Determine the [x, y] coordinate at the center of the cell enclosing the given text.  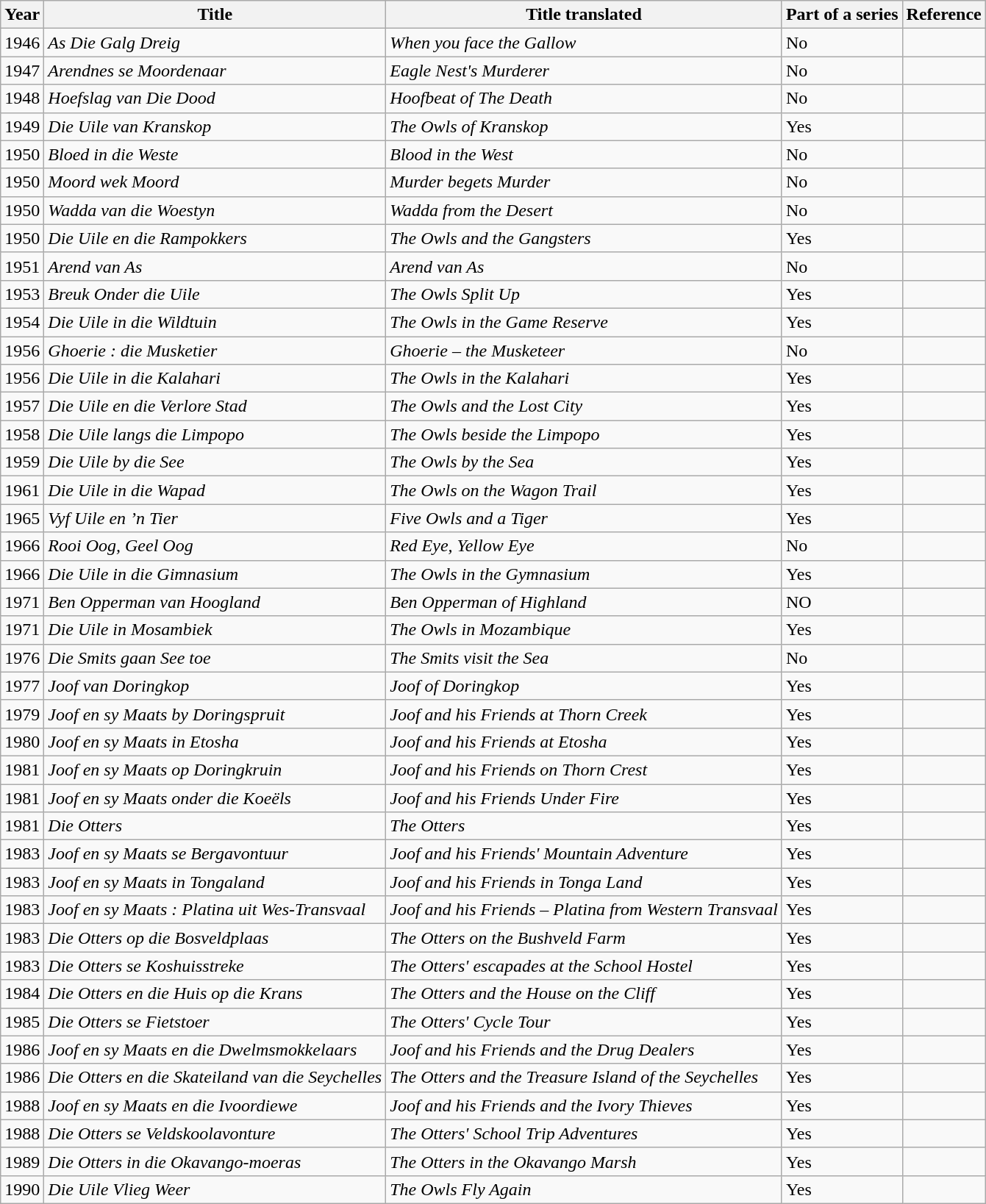
Hoefslag van Die Dood [215, 98]
Joof en sy Maats en die Ivoordiewe [215, 1106]
Joof en sy Maats in Etosha [215, 742]
1989 [22, 1161]
The Otters on the Bushveld Farm [584, 938]
The Otters [584, 826]
Joof and his Friends on Thorn Crest [584, 770]
The Owls of Kranskop [584, 126]
Joof and his Friends' Mountain Adventure [584, 854]
1948 [22, 98]
Title [215, 15]
1958 [22, 434]
Ghoerie : die Musketier [215, 351]
When you face the Gallow [584, 43]
As Die Galg Dreig [215, 43]
Arendnes se Moordenaar [215, 71]
The Otters' escapades at the School Hostel [584, 966]
1954 [22, 322]
1976 [22, 658]
1947 [22, 71]
Die Uile in die Wildtuin [215, 322]
Die Uile en die Verlore Stad [215, 406]
Breuk Onder die Uile [215, 294]
Vyf Uile en ’n Tier [215, 518]
Die Uile in Mosambiek [215, 630]
Die Uile in die Kalahari [215, 379]
Ben Opperman van Hoogland [215, 602]
NO [842, 602]
Hoofbeat of The Death [584, 98]
Moord wek Moord [215, 182]
The Otters and the Treasure Island of the Seychelles [584, 1078]
Die Otters in die Okavango-moeras [215, 1161]
Joof en sy Maats : Platina uit Wes-Transvaal [215, 910]
1951 [22, 266]
Die Otters se Veldskoolavonture [215, 1133]
Part of a series [842, 15]
1946 [22, 43]
The Otters' Cycle Tour [584, 1022]
Die Otters en die Skateiland van die Seychelles [215, 1078]
Year [22, 15]
Joof and his Friends at Etosha [584, 742]
1979 [22, 714]
Joof en sy Maats op Doringkruin [215, 770]
The Owls Fly Again [584, 1189]
Red Eye, Yellow Eye [584, 546]
The Smits visit the Sea [584, 658]
Die Otters se Koshuisstreke [215, 966]
Die Uile langs die Limpopo [215, 434]
The Owls in the Game Reserve [584, 322]
Die Otters op die Bosveldplaas [215, 938]
Title translated [584, 15]
Die Otters [215, 826]
Joof en sy Maats onder die Koeëls [215, 798]
Die Otters se Fietstoer [215, 1022]
Eagle Nest's Murderer [584, 71]
Joof and his Friends – Platina from Western Transvaal [584, 910]
Joof en sy Maats en die Dwelmsmokkelaars [215, 1050]
Joof en sy Maats se Bergavontuur [215, 854]
Reference [944, 15]
1961 [22, 490]
1953 [22, 294]
Die Uile in die Wapad [215, 490]
1959 [22, 462]
The Owls and the Lost City [584, 406]
Die Otters en die Huis op die Krans [215, 994]
Ben Opperman of Highland [584, 602]
Murder begets Murder [584, 182]
1957 [22, 406]
Rooi Oog, Geel Oog [215, 546]
Die Uile Vlieg Weer [215, 1189]
1965 [22, 518]
The Otters' School Trip Adventures [584, 1133]
Die Uile van Kranskop [215, 126]
Joof and his Friends and the Drug Dealers [584, 1050]
Ghoerie – the Musketeer [584, 351]
Joof and his Friends in Tonga Land [584, 882]
Blood in the West [584, 154]
Bloed in die Weste [215, 154]
Wadda from the Desert [584, 210]
Joof en sy Maats by Doringspruit [215, 714]
The Owls Split Up [584, 294]
1949 [22, 126]
The Owls and the Gangsters [584, 238]
Wadda van die Woestyn [215, 210]
1977 [22, 686]
Die Uile in die Gimnasium [215, 574]
Joof van Doringkop [215, 686]
Die Smits gaan See toe [215, 658]
The Otters and the House on the Cliff [584, 994]
Die Uile by die See [215, 462]
Joof and his Friends at Thorn Creek [584, 714]
The Owls in the Kalahari [584, 379]
Five Owls and a Tiger [584, 518]
1980 [22, 742]
The Owls in the Gymnasium [584, 574]
1984 [22, 994]
Joof and his Friends and the Ivory Thieves [584, 1106]
Joof and his Friends Under Fire [584, 798]
Joof of Doringkop [584, 686]
1985 [22, 1022]
Joof en sy Maats in Tongaland [215, 882]
Die Uile en die Rampokkers [215, 238]
The Owls beside the Limpopo [584, 434]
The Otters in the Okavango Marsh [584, 1161]
The Owls on the Wagon Trail [584, 490]
The Owls by the Sea [584, 462]
The Owls in Mozambique [584, 630]
1990 [22, 1189]
